Extract the [X, Y] coordinate from the center of the cell holding the provided text.  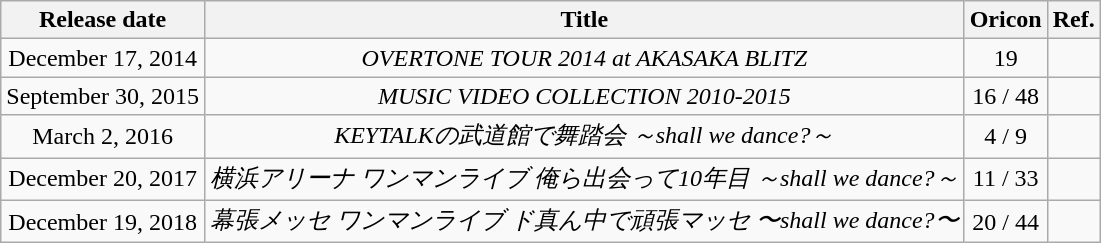
Title [584, 20]
KEYTALKの武道館で舞踏会 ～shall we dance?～ [584, 136]
横浜アリーナ ワンマンライブ 俺ら出会って10年目 ～shall we dance?～ [584, 180]
16 / 48 [1006, 96]
December 17, 2014 [103, 58]
Ref. [1074, 20]
March 2, 2016 [103, 136]
4 / 9 [1006, 136]
11 / 33 [1006, 180]
OVERTONE TOUR 2014 at AKASAKA BLITZ [584, 58]
December 19, 2018 [103, 222]
19 [1006, 58]
幕張メッセ ワンマンライブ ド真ん中で頑張マッセ 〜shall we dance?〜 [584, 222]
MUSIC VIDEO COLLECTION 2010-2015 [584, 96]
Release date [103, 20]
December 20, 2017 [103, 180]
Oricon [1006, 20]
September 30, 2015 [103, 96]
20 / 44 [1006, 222]
